Output the [X, Y] coordinate of the center of the cell containing the given text.  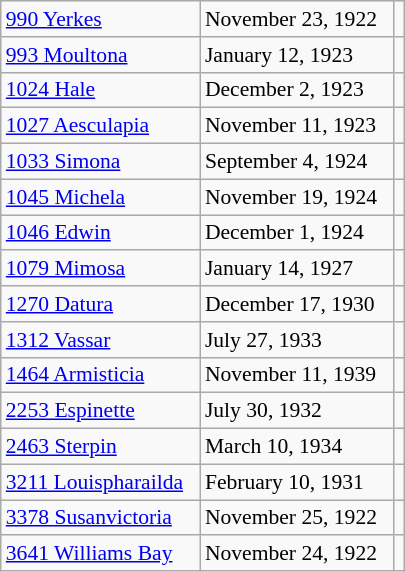
2253 Espinette [100, 411]
November 23, 1922 [297, 19]
993 Moultona [100, 55]
1270 Datura [100, 304]
November 24, 1922 [297, 554]
November 11, 1939 [297, 375]
1079 Mimosa [100, 269]
3211 Louispharailda [100, 482]
3641 Williams Bay [100, 554]
1464 Armisticia [100, 375]
December 2, 1923 [297, 90]
1046 Edwin [100, 233]
March 10, 1934 [297, 447]
July 27, 1933 [297, 340]
990 Yerkes [100, 19]
1033 Simona [100, 162]
1045 Michela [100, 197]
November 19, 1924 [297, 197]
1024 Hale [100, 90]
2463 Sterpin [100, 447]
December 17, 1930 [297, 304]
January 12, 1923 [297, 55]
3378 Susanvictoria [100, 518]
November 11, 1923 [297, 126]
1312 Vassar [100, 340]
February 10, 1931 [297, 482]
January 14, 1927 [297, 269]
November 25, 1922 [297, 518]
1027 Aesculapia [100, 126]
December 1, 1924 [297, 233]
September 4, 1924 [297, 162]
July 30, 1932 [297, 411]
